Output the [X, Y] coordinate of the center of the cell containing the given text.  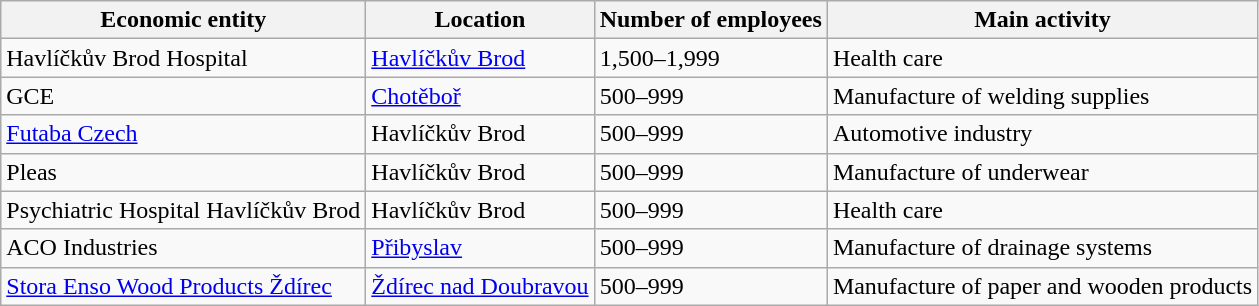
Ždírec nad Doubravou [480, 286]
Economic entity [184, 20]
Havlíčkův Brod Hospital [184, 58]
Psychiatric Hospital Havlíčkův Brod [184, 210]
Automotive industry [1042, 134]
Stora Enso Wood Products Ždírec [184, 286]
Chotěboř [480, 96]
Location [480, 20]
Manufacture of welding supplies [1042, 96]
ACO Industries [184, 248]
GCE [184, 96]
Pleas [184, 172]
Main activity [1042, 20]
Přibyslav [480, 248]
Manufacture of drainage systems [1042, 248]
Manufacture of underwear [1042, 172]
Futaba Czech [184, 134]
1,500–1,999 [710, 58]
Manufacture of paper and wooden products [1042, 286]
Number of employees [710, 20]
